Identify which cell holds the provided text, then report its (X, Y) central coordinate. 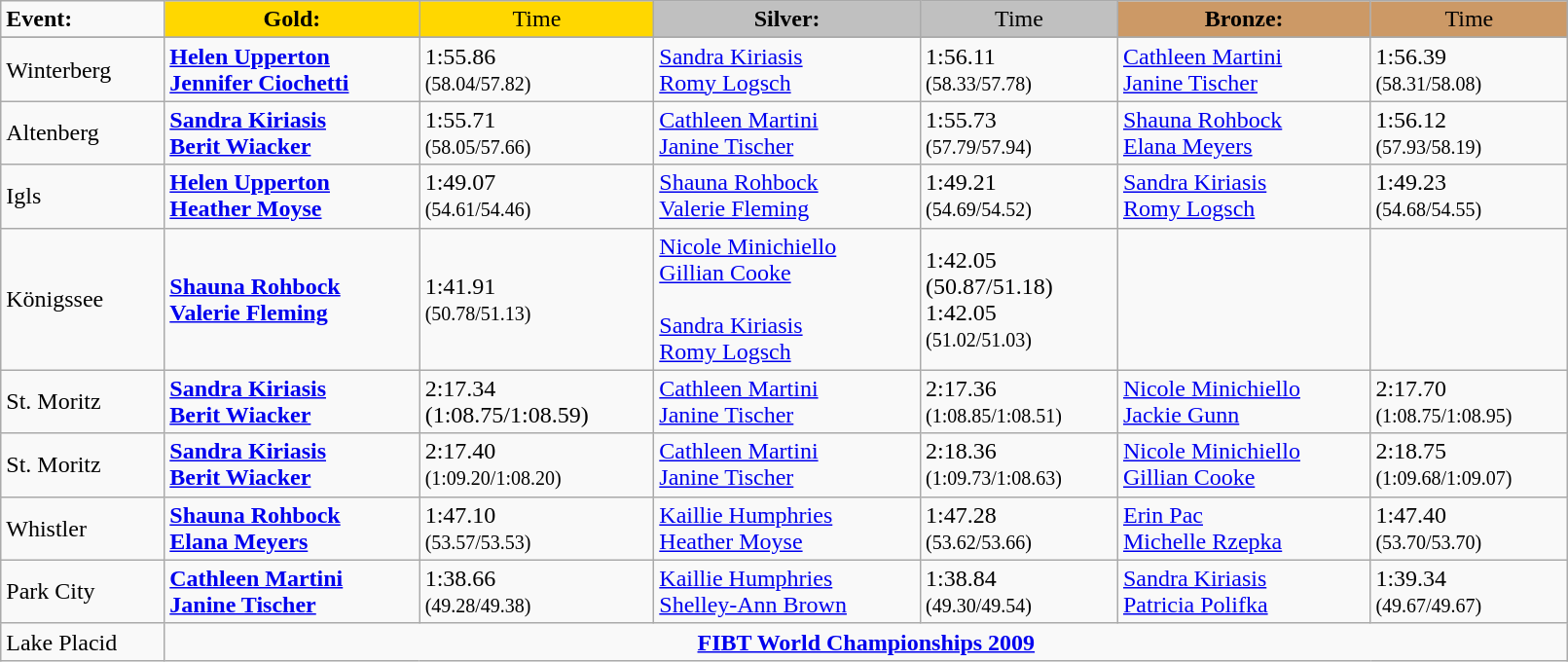
Helen UppertonJennifer Ciochetti (292, 70)
Winterberg (83, 70)
Igls (83, 197)
Silver: (787, 19)
1:49.21(54.69/54.52) (1020, 197)
1:55.71(58.05/57.66) (537, 132)
Whistler (83, 528)
1:38.66(49.28/49.38) (537, 592)
Bronze: (1244, 19)
1:56.39(58.31/58.08) (1470, 70)
1:49.23(54.68/54.55) (1470, 197)
Königssee (83, 299)
Park City (83, 592)
1:47.40(53.70/53.70) (1470, 528)
Sandra KiriasisPatricia Polifka (1244, 592)
1:41.91(50.78/51.13) (537, 299)
1:42.05(50.87/51.18)1:42.05(51.02/51.03) (1020, 299)
1:56.12(57.93/58.19) (1470, 132)
1:47.28(53.62/53.66) (1020, 528)
Nicole MinichielloGillian Cooke (1244, 465)
Erin PacMichelle Rzepka (1244, 528)
Gold: (292, 19)
1:47.10 (53.57/53.53) (537, 528)
Event: (83, 19)
1:38.84(49.30/49.54) (1020, 592)
2:17.34 (1:08.75/1:08.59) (537, 401)
2:17.70(1:08.75/1:08.95) (1470, 401)
1:55.73(57.79/57.94) (1020, 132)
1:55.86(58.04/57.82) (537, 70)
1:56.11(58.33/57.78) (1020, 70)
Kaillie HumphriesHeather Moyse (787, 528)
FIBT World Championships 2009 (866, 642)
2:17.36(1:08.85/1:08.51) (1020, 401)
Helen UppertonHeather Moyse (292, 197)
Kaillie HumphriesShelley-Ann Brown (787, 592)
1:39.34(49.67/49.67) (1470, 592)
Altenberg (83, 132)
2:18.36(1:09.73/1:08.63) (1020, 465)
Lake Placid (83, 642)
1:49.07(54.61/54.46) (537, 197)
Nicole MinichielloJackie Gunn (1244, 401)
2:17.40 (1:09.20/1:08.20) (537, 465)
Nicole MinichielloGillian CookeSandra KiriasisRomy Logsch (787, 299)
2:18.75(1:09.68/1:09.07) (1470, 465)
